Return the (x, y) coordinate for the center point of the cell that contains the specified text.  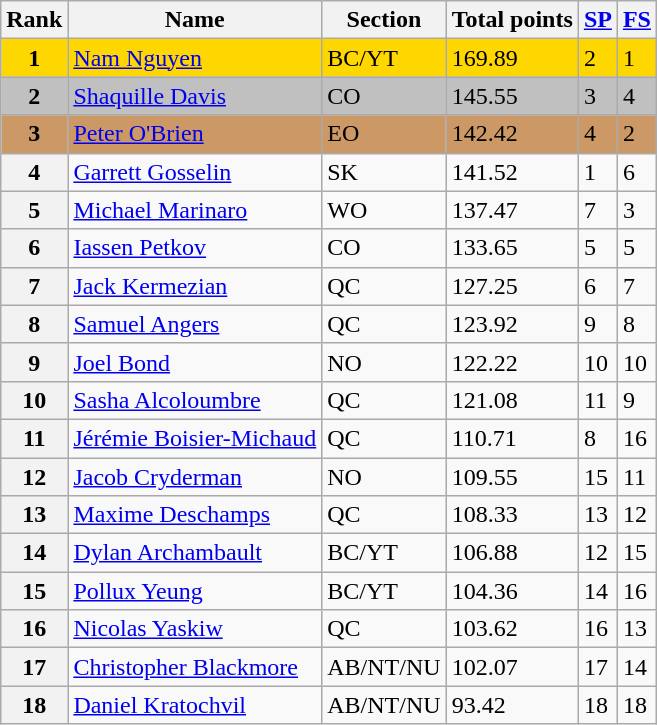
Maxime Deschamps (195, 515)
Christopher Blackmore (195, 667)
Garrett Gosselin (195, 172)
104.36 (512, 591)
Iassen Petkov (195, 248)
Total points (512, 20)
121.08 (512, 400)
Shaquille Davis (195, 96)
108.33 (512, 515)
Nicolas Yaskiw (195, 629)
Jérémie Boisier-Michaud (195, 438)
WO (384, 210)
Michael Marinaro (195, 210)
Section (384, 20)
103.62 (512, 629)
Name (195, 20)
Pollux Yeung (195, 591)
Peter O'Brien (195, 134)
Daniel Kratochvil (195, 705)
Dylan Archambault (195, 553)
Sasha Alcoloumbre (195, 400)
Joel Bond (195, 362)
137.47 (512, 210)
Nam Nguyen (195, 58)
110.71 (512, 438)
Jacob Cryderman (195, 477)
SP (598, 20)
Jack Kermezian (195, 286)
Rank (34, 20)
SK (384, 172)
93.42 (512, 705)
145.55 (512, 96)
FS (636, 20)
169.89 (512, 58)
102.07 (512, 667)
106.88 (512, 553)
122.22 (512, 362)
EO (384, 134)
Samuel Angers (195, 324)
109.55 (512, 477)
141.52 (512, 172)
133.65 (512, 248)
127.25 (512, 286)
142.42 (512, 134)
123.92 (512, 324)
